Output the (x, y) coordinate of the center of the cell containing the given text.  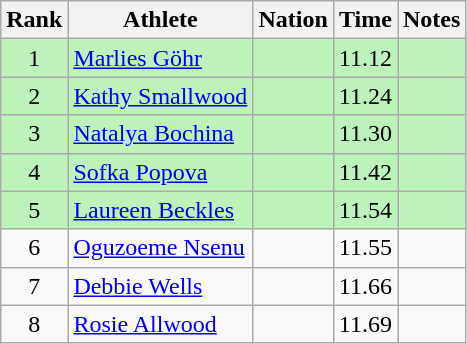
Rosie Allwood (160, 324)
Natalya Bochina (160, 134)
Marlies Göhr (160, 58)
8 (34, 324)
3 (34, 134)
7 (34, 286)
11.24 (365, 96)
6 (34, 248)
11.55 (365, 248)
Debbie Wells (160, 286)
11.69 (365, 324)
2 (34, 96)
11.54 (365, 210)
Rank (34, 20)
1 (34, 58)
5 (34, 210)
Time (365, 20)
11.30 (365, 134)
Athlete (160, 20)
11.66 (365, 286)
Notes (432, 20)
Sofka Popova (160, 172)
11.42 (365, 172)
11.12 (365, 58)
Oguzoeme Nsenu (160, 248)
Kathy Smallwood (160, 96)
Nation (293, 20)
4 (34, 172)
Laureen Beckles (160, 210)
